Extract the (X, Y) coordinate from the center of the cell holding the provided text.  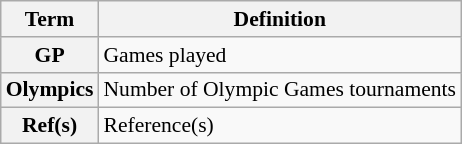
GP (50, 55)
Ref(s) (50, 126)
Number of Olympic Games tournaments (280, 90)
Games played (280, 55)
Term (50, 19)
Reference(s) (280, 126)
Definition (280, 19)
Olympics (50, 90)
